Scan for the cell matching the given text and deliver its (x, y) coordinate at center. 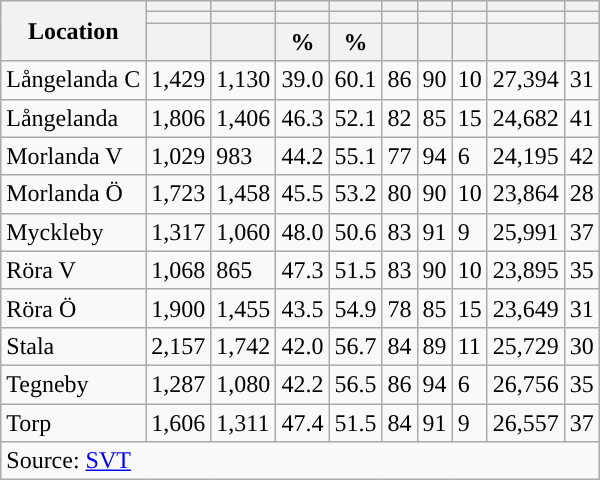
1,068 (178, 270)
1,723 (178, 194)
78 (400, 308)
42 (582, 156)
27,394 (526, 80)
983 (244, 156)
43.5 (302, 308)
1,900 (178, 308)
28 (582, 194)
Morlanda V (74, 156)
56.5 (356, 384)
54.9 (356, 308)
1,317 (178, 232)
56.7 (356, 346)
47.3 (302, 270)
1,029 (178, 156)
41 (582, 118)
42.0 (302, 346)
46.3 (302, 118)
Röra Ö (74, 308)
1,060 (244, 232)
1,406 (244, 118)
42.2 (302, 384)
Stala (74, 346)
Source: SVT (300, 461)
1,742 (244, 346)
865 (244, 270)
1,080 (244, 384)
1,458 (244, 194)
23,895 (526, 270)
24,682 (526, 118)
23,649 (526, 308)
1,311 (244, 423)
82 (400, 118)
30 (582, 346)
Röra V (74, 270)
24,195 (526, 156)
Tegneby (74, 384)
50.6 (356, 232)
1,429 (178, 80)
80 (400, 194)
60.1 (356, 80)
47.4 (302, 423)
45.5 (302, 194)
26,756 (526, 384)
44.2 (302, 156)
1,455 (244, 308)
39.0 (302, 80)
26,557 (526, 423)
Location (74, 31)
2,157 (178, 346)
89 (434, 346)
25,991 (526, 232)
Morlanda Ö (74, 194)
23,864 (526, 194)
1,287 (178, 384)
1,130 (244, 80)
55.1 (356, 156)
1,606 (178, 423)
Långelanda (74, 118)
1,806 (178, 118)
77 (400, 156)
52.1 (356, 118)
Myckleby (74, 232)
Långelanda C (74, 80)
48.0 (302, 232)
Torp (74, 423)
53.2 (356, 194)
11 (470, 346)
25,729 (526, 346)
